Search for the cell housing the specified text and yield its [x, y] center coordinate. 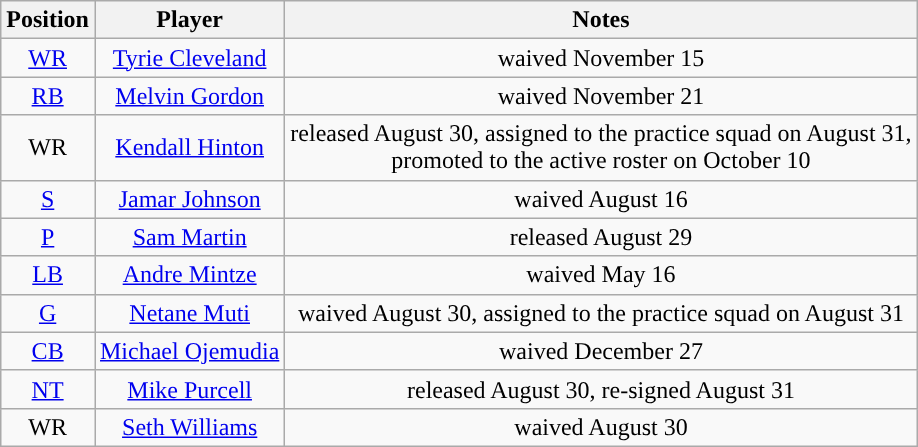
waived August 30, assigned to the practice squad on August 31 [601, 313]
Netane Muti [189, 313]
Kendall Hinton [189, 148]
P [48, 237]
released August 30, assigned to the practice squad on August 31,promoted to the active roster on October 10 [601, 148]
S [48, 199]
G [48, 313]
waived December 27 [601, 351]
released August 30, re-signed August 31 [601, 389]
Sam Martin [189, 237]
waived November 15 [601, 58]
Player [189, 20]
Jamar Johnson [189, 199]
waived August 30 [601, 427]
Seth Williams [189, 427]
RB [48, 96]
waived August 16 [601, 199]
waived May 16 [601, 275]
Tyrie Cleveland [189, 58]
CB [48, 351]
Michael Ojemudia [189, 351]
NT [48, 389]
Mike Purcell [189, 389]
waived November 21 [601, 96]
Position [48, 20]
released August 29 [601, 237]
LB [48, 275]
Melvin Gordon [189, 96]
Notes [601, 20]
Andre Mintze [189, 275]
